Extract the (X, Y) coordinate from the center of the cell holding the provided text.  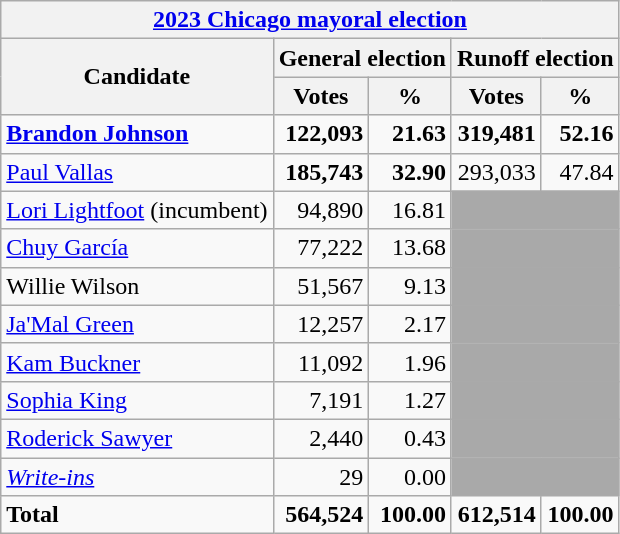
185,743 (321, 172)
293,033 (496, 172)
Total (137, 515)
0.43 (410, 438)
11,092 (321, 362)
52.16 (580, 134)
Sophia King (137, 400)
32.90 (410, 172)
Candidate (137, 77)
2023 Chicago mayoral election (310, 20)
122,093 (321, 134)
9.13 (410, 286)
Write-ins (137, 477)
319,481 (496, 134)
13.68 (410, 248)
Brandon Johnson (137, 134)
1.27 (410, 400)
Paul Vallas (137, 172)
Ja'Mal Green (137, 324)
Lori Lightfoot (incumbent) (137, 210)
2.17 (410, 324)
7,191 (321, 400)
21.63 (410, 134)
77,222 (321, 248)
Runoff election (535, 58)
Roderick Sawyer (137, 438)
Kam Buckner (137, 362)
47.84 (580, 172)
General election (362, 58)
94,890 (321, 210)
612,514 (496, 515)
Chuy García (137, 248)
2,440 (321, 438)
12,257 (321, 324)
1.96 (410, 362)
51,567 (321, 286)
Willie Wilson (137, 286)
29 (321, 477)
16.81 (410, 210)
564,524 (321, 515)
0.00 (410, 477)
